Locate the cell with the specified text and output its [X, Y] center coordinate. 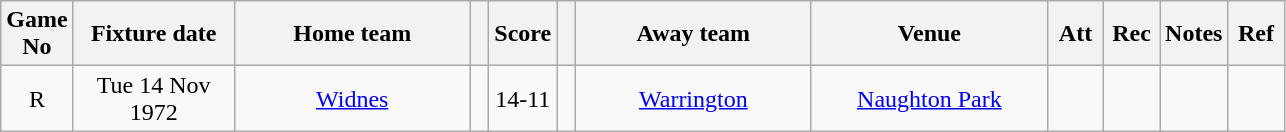
Notes [1194, 34]
Fixture date [154, 34]
Game No [37, 34]
Att [1075, 34]
Tue 14 Nov 1972 [154, 98]
Ref [1256, 34]
R [37, 98]
Rec [1132, 34]
Home team [352, 34]
Warrington [693, 98]
Venue [929, 34]
14-11 [523, 98]
Away team [693, 34]
Score [523, 34]
Widnes [352, 98]
Naughton Park [929, 98]
